Return the (X, Y) coordinate for the center point of the cell that contains the specified text.  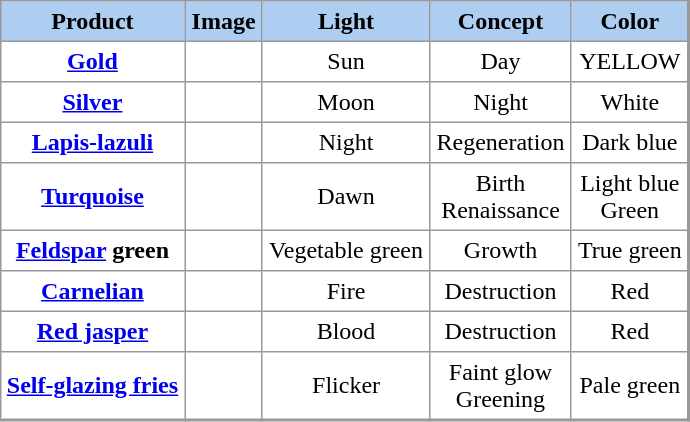
Feldspar green (92, 250)
Sun (346, 61)
Red jasper (92, 331)
Dawn (346, 197)
Self-glazing fries (92, 386)
Pale green (630, 386)
Light (346, 21)
Gold (92, 61)
YELLOW (630, 61)
Dark blue (630, 142)
Carnelian (92, 291)
Silver (92, 102)
Lapis-lazuli (92, 142)
Product (92, 21)
Day (500, 61)
Flicker (346, 386)
Concept (500, 21)
Fire (346, 291)
Blood (346, 331)
White (630, 102)
Vegetable green (346, 250)
Regeneration (500, 142)
BirthRenaissance (500, 197)
Light blueGreen (630, 197)
Moon (346, 102)
Faint glowGreening (500, 386)
Image (224, 21)
Turquoise (92, 197)
Growth (500, 250)
Color (630, 21)
True green (630, 250)
